Output the [X, Y] coordinate of the center of the cell containing the given text.  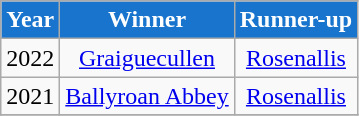
2021 [30, 96]
Ballyroan Abbey [147, 96]
Runner-up [296, 20]
2022 [30, 58]
Year [30, 20]
Graiguecullen [147, 58]
Winner [147, 20]
